Locate the cell with the specified text and output its [X, Y] center coordinate. 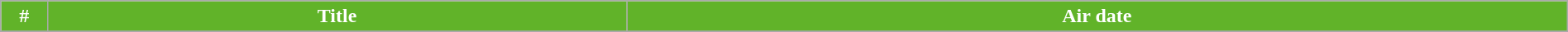
Air date [1097, 16]
# [25, 16]
Title [337, 16]
